Return the [x, y] coordinate for the center point of the cell that contains the specified text.  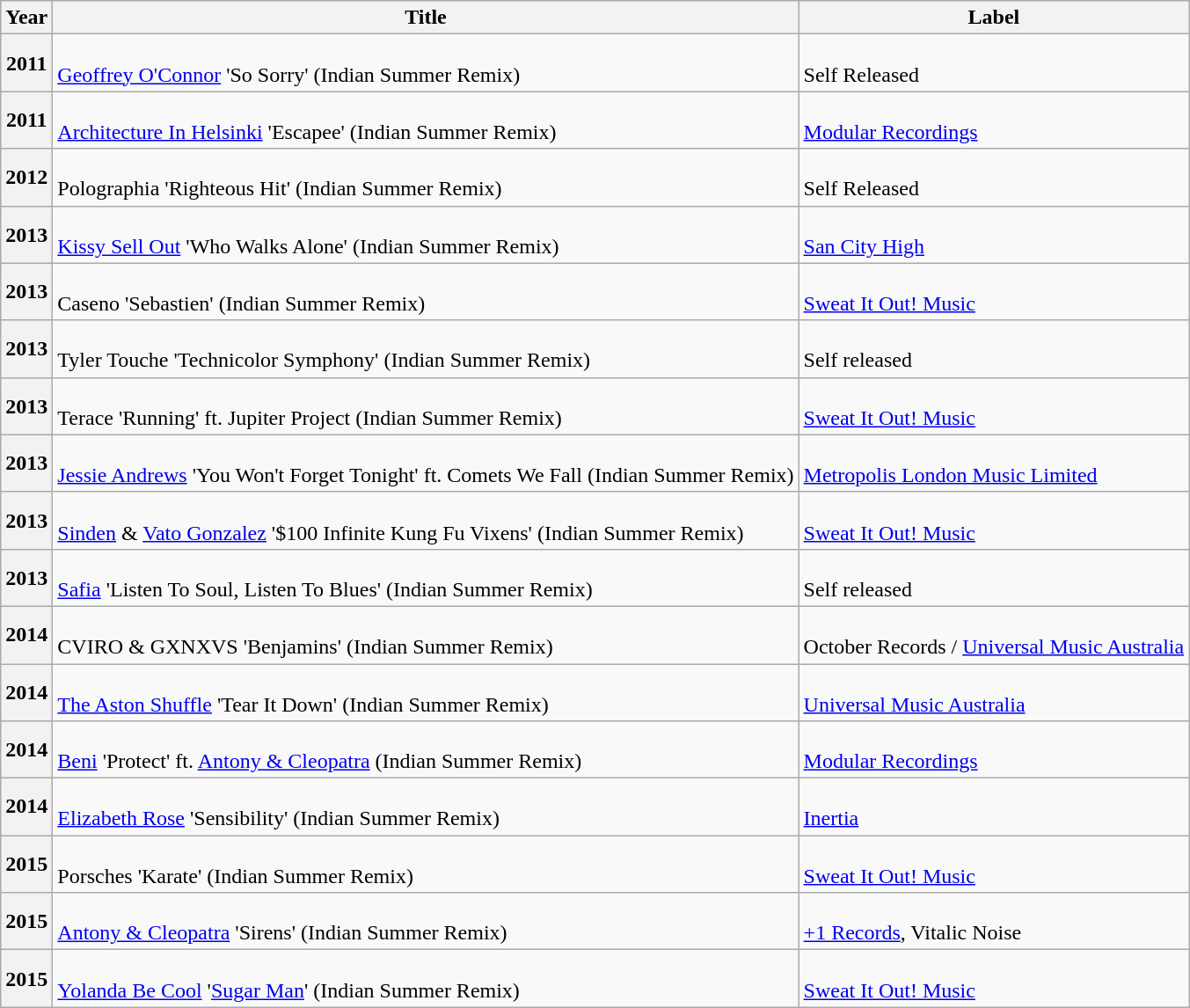
The Aston Shuffle 'Tear It Down' (Indian Summer Remix) [426, 691]
Metropolis London Music Limited [994, 463]
CVIRO & GXNXVS 'Benjamins' (Indian Summer Remix) [426, 635]
+1 Records, Vitalic Noise [994, 922]
Porsches 'Karate' (Indian Summer Remix) [426, 864]
Beni 'Protect' ft. Antony & Cleopatra (Indian Summer Remix) [426, 749]
2012 [26, 178]
Caseno 'Sebastien' (Indian Summer Remix) [426, 292]
Safia 'Listen To Soul, Listen To Blues' (Indian Summer Remix) [426, 577]
San City High [994, 234]
Title [426, 18]
Sinden & Vato Gonzalez '$100 Infinite Kung Fu Vixens' (Indian Summer Remix) [426, 521]
Universal Music Australia [994, 691]
Geoffrey O'Connor 'So Sorry' (Indian Summer Remix) [426, 63]
Inertia [994, 807]
Antony & Cleopatra 'Sirens' (Indian Summer Remix) [426, 922]
Terace 'Running' ft. Jupiter Project (Indian Summer Remix) [426, 406]
Elizabeth Rose 'Sensibility' (Indian Summer Remix) [426, 807]
Yolanda Be Cool 'Sugar Man' (Indian Summer Remix) [426, 978]
Polographia 'Righteous Hit' (Indian Summer Remix) [426, 178]
Year [26, 18]
Kissy Sell Out 'Who Walks Alone' (Indian Summer Remix) [426, 234]
Label [994, 18]
October Records / Universal Music Australia [994, 635]
Tyler Touche 'Technicolor Symphony' (Indian Summer Remix) [426, 348]
Architecture In Helsinki 'Escapee' (Indian Summer Remix) [426, 120]
Jessie Andrews 'You Won't Forget Tonight' ft. Comets We Fall (Indian Summer Remix) [426, 463]
